Provide the (x, y) coordinate of the cell's center where the given text is located.  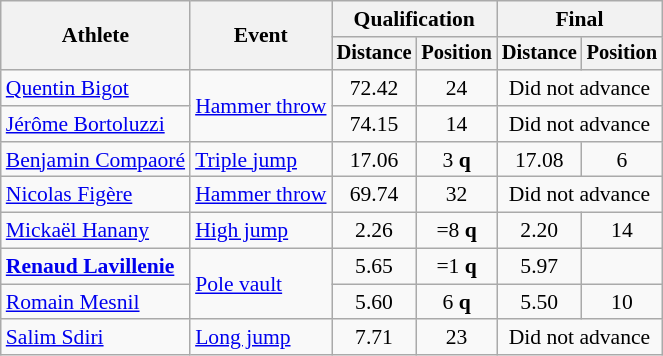
=8 q (456, 231)
Event (260, 36)
5.65 (374, 267)
High jump (260, 231)
5.97 (540, 267)
3 q (456, 160)
Nicolas Figère (96, 195)
2.26 (374, 231)
=1 q (456, 267)
5.60 (374, 302)
Mickaël Hanany (96, 231)
6 (622, 160)
Romain Mesnil (96, 302)
17.06 (374, 160)
17.08 (540, 160)
Quentin Bigot (96, 88)
Benjamin Compaoré (96, 160)
2.20 (540, 231)
Long jump (260, 338)
Jérôme Bortoluzzi (96, 124)
Triple jump (260, 160)
24 (456, 88)
69.74 (374, 195)
23 (456, 338)
72.42 (374, 88)
10 (622, 302)
6 q (456, 302)
32 (456, 195)
Salim Sdiri (96, 338)
Qualification (414, 19)
74.15 (374, 124)
Renaud Lavillenie (96, 267)
Final (580, 19)
5.50 (540, 302)
Pole vault (260, 284)
Athlete (96, 36)
7.71 (374, 338)
